Capture the cell that displays the provided text and extract its (X, Y) central coordinate. 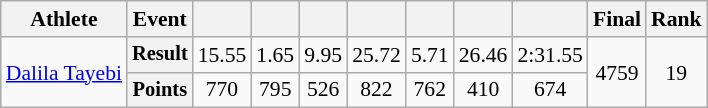
9.95 (323, 55)
526 (323, 90)
15.55 (222, 55)
26.46 (484, 55)
674 (550, 90)
Event (160, 19)
19 (676, 72)
762 (430, 90)
795 (275, 90)
Rank (676, 19)
Athlete (64, 19)
410 (484, 90)
Final (617, 19)
4759 (617, 72)
822 (376, 90)
1.65 (275, 55)
2:31.55 (550, 55)
25.72 (376, 55)
Result (160, 55)
Points (160, 90)
Dalila Tayebi (64, 72)
770 (222, 90)
5.71 (430, 55)
